From the cell containing the given text, extract its center point as [X, Y] coordinate. 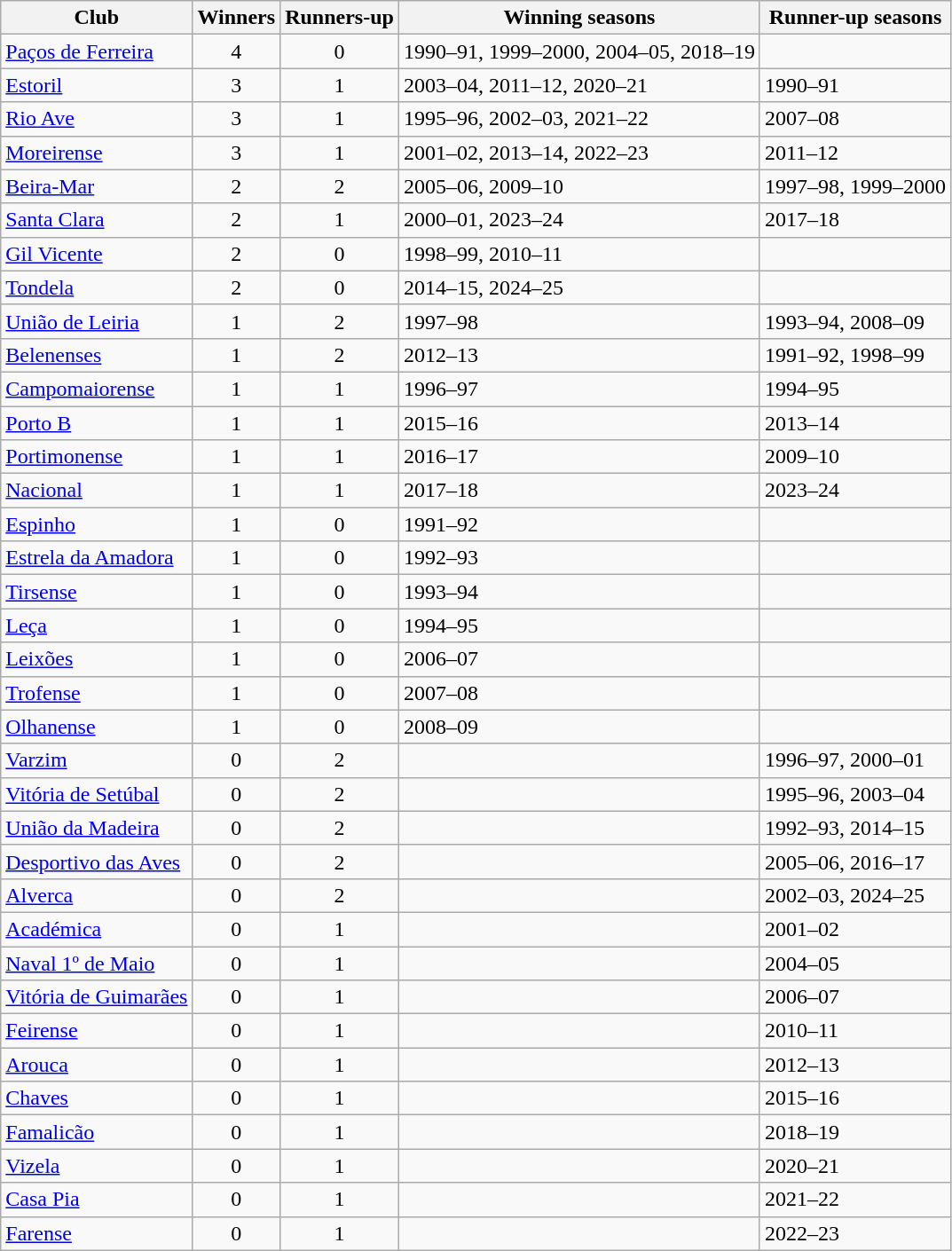
Beira-Mar [97, 186]
2010–11 [855, 1031]
Porto B [97, 423]
Winners [236, 18]
1998–99, 2010–11 [578, 254]
União da Madeira [97, 828]
1995–96, 2003–04 [855, 794]
Naval 1º de Maio [97, 963]
2020–21 [855, 1166]
2005–06, 2009–10 [578, 186]
4 [236, 51]
União de Leiria [97, 321]
Vitória de Guimarães [97, 997]
Arouca [97, 1065]
Alverca [97, 895]
Trofense [97, 693]
Moreirense [97, 153]
2001–02 [855, 929]
Leixões [97, 659]
1990–91, 1999–2000, 2004–05, 2018–19 [578, 51]
2001–02, 2013–14, 2022–23 [578, 153]
1990–91 [855, 85]
Estrela da Amadora [97, 558]
Tirsense [97, 592]
1993–94, 2008–09 [855, 321]
2004–05 [855, 963]
Rio Ave [97, 119]
Runner-up seasons [855, 18]
Campomaiorense [97, 389]
1993–94 [578, 592]
2003–04, 2011–12, 2020–21 [578, 85]
Tondela [97, 287]
Chaves [97, 1098]
1996–97, 2000–01 [855, 760]
1992–93 [578, 558]
2021–22 [855, 1200]
Club [97, 18]
Winning seasons [578, 18]
Santa Clara [97, 220]
Olhanense [97, 727]
2011–12 [855, 153]
2005–06, 2016–17 [855, 862]
2018–19 [855, 1132]
1992–93, 2014–15 [855, 828]
1991–92 [578, 524]
2013–14 [855, 423]
Nacional [97, 491]
Belenenses [97, 355]
Paços de Ferreira [97, 51]
2009–10 [855, 457]
Desportivo das Aves [97, 862]
1995–96, 2002–03, 2021–22 [578, 119]
Feirense [97, 1031]
2002–03, 2024–25 [855, 895]
Vitória de Setúbal [97, 794]
1996–97 [578, 389]
Famalicão [97, 1132]
2000–01, 2023–24 [578, 220]
Leça [97, 625]
Estoril [97, 85]
Espinho [97, 524]
Vizela [97, 1166]
1991–92, 1998–99 [855, 355]
Farense [97, 1233]
Portimonense [97, 457]
1997–98 [578, 321]
Gil Vicente [97, 254]
Académica [97, 929]
2022–23 [855, 1233]
2023–24 [855, 491]
2014–15, 2024–25 [578, 287]
Casa Pia [97, 1200]
1997–98, 1999–2000 [855, 186]
2016–17 [578, 457]
Runners-up [340, 18]
Varzim [97, 760]
2008–09 [578, 727]
